Detect which cell encompasses the target text, then output its (x, y) center coordinate. 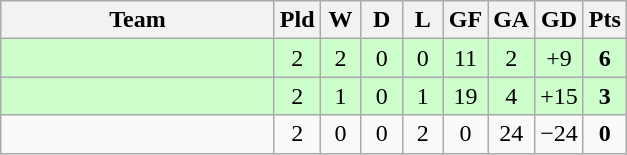
11 (465, 58)
6 (604, 58)
D (382, 20)
W (340, 20)
−24 (560, 134)
L (422, 20)
3 (604, 96)
Pts (604, 20)
Pld (297, 20)
GA (512, 20)
Team (138, 20)
GD (560, 20)
19 (465, 96)
+15 (560, 96)
+9 (560, 58)
GF (465, 20)
24 (512, 134)
4 (512, 96)
